Determine the (x, y) coordinate at the center of the cell enclosing the given text.  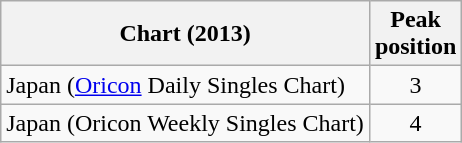
Peakposition (415, 34)
4 (415, 123)
Japan (Oricon Daily Singles Chart) (186, 85)
Chart (2013) (186, 34)
Japan (Oricon Weekly Singles Chart) (186, 123)
3 (415, 85)
